Determine the (X, Y) coordinate at the center of the cell enclosing the given text.  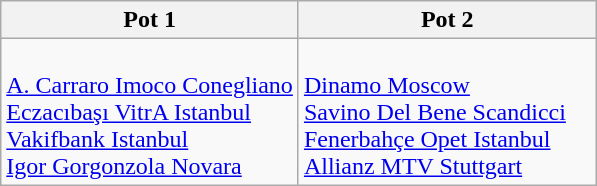
Pot 1 (150, 20)
Dinamo Moscow Savino Del Bene Scandicci Fenerbahçe Opet Istanbul Allianz MTV Stuttgart (447, 112)
A. Carraro Imoco Conegliano Eczacıbaşı VitrA Istanbul Vakifbank Istanbul Igor Gorgonzola Novara (150, 112)
Pot 2 (447, 20)
